Extract the [X, Y] coordinate from the center of the cell holding the provided text.  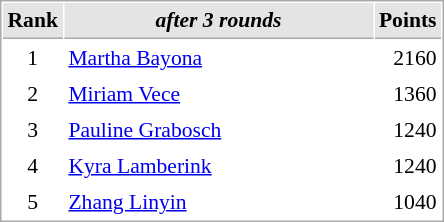
Zhang Linyin [218, 201]
Miriam Vece [218, 93]
Pauline Grabosch [218, 129]
Kyra Lamberink [218, 165]
1040 [408, 201]
3 [32, 129]
1360 [408, 93]
5 [32, 201]
2 [32, 93]
Martha Bayona [218, 57]
Points [408, 21]
Rank [32, 21]
4 [32, 165]
2160 [408, 57]
1 [32, 57]
after 3 rounds [218, 21]
